Find where the given text appears and provide that cell's center as (X, Y) coordinate. 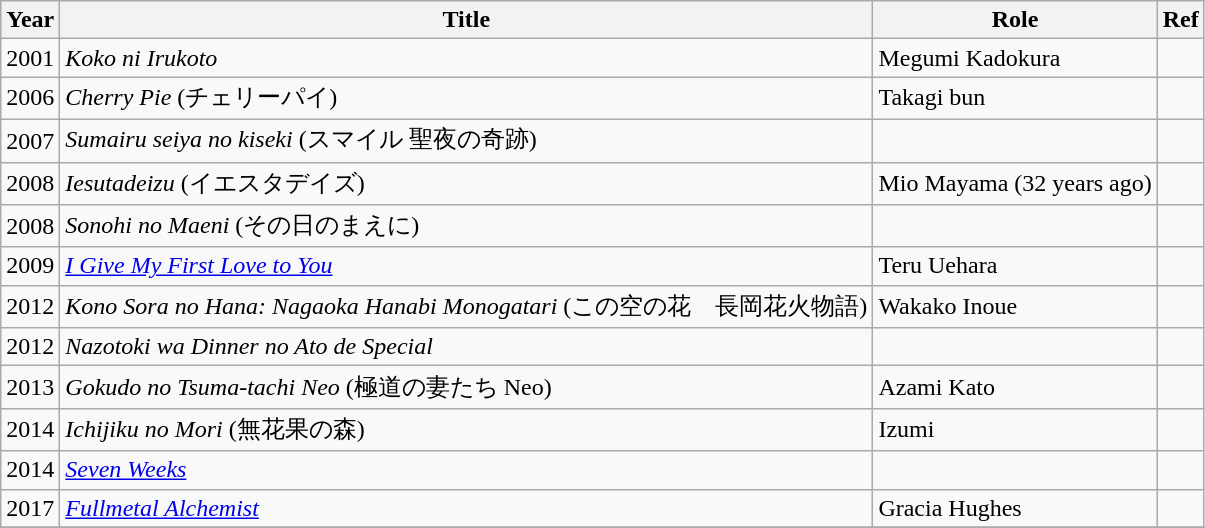
Iesutadeizu (イエスタデイズ) (466, 184)
Megumi Kadokura (1015, 58)
Role (1015, 20)
Azami Kato (1015, 388)
Izumi (1015, 430)
Mio Mayama (32 years ago) (1015, 184)
Takagi bun (1015, 98)
2017 (30, 508)
Gokudo no Tsuma-tachi Neo (極道の妻たち Neo) (466, 388)
2007 (30, 140)
Nazotoki wa Dinner no Ato de Special (466, 347)
Cherry Pie (チェリーパイ) (466, 98)
Koko ni Irukoto (466, 58)
Sumairu seiya no kiseki (スマイル 聖夜の奇跡) (466, 140)
Year (30, 20)
Sonohi no Maeni (その日のまえに) (466, 226)
Wakako Inoue (1015, 306)
2013 (30, 388)
2009 (30, 266)
Ref (1180, 20)
2006 (30, 98)
Title (466, 20)
Seven Weeks (466, 470)
Ichijiku no Mori (無花果の森) (466, 430)
Fullmetal Alchemist (466, 508)
Kono Sora no Hana: Nagaoka Hanabi Monogatari (この空の花 長岡花火物語) (466, 306)
Teru Uehara (1015, 266)
2001 (30, 58)
I Give My First Love to You (466, 266)
Gracia Hughes (1015, 508)
